Determine the [x, y] coordinate at the center of the cell enclosing the given text.  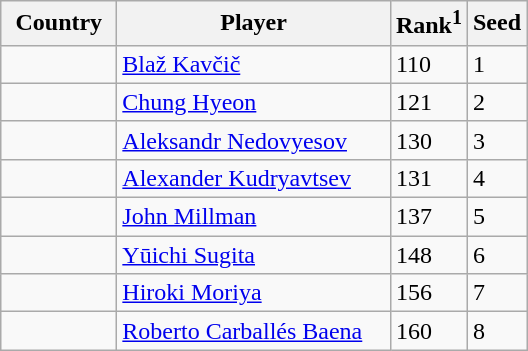
Alexander Kudryavtsev [254, 178]
Seed [496, 24]
8 [496, 331]
160 [428, 331]
137 [428, 217]
130 [428, 140]
156 [428, 293]
1 [496, 64]
Aleksandr Nedovyesov [254, 140]
Blaž Kavčič [254, 64]
2 [496, 102]
131 [428, 178]
Hiroki Moriya [254, 293]
Player [254, 24]
5 [496, 217]
121 [428, 102]
4 [496, 178]
3 [496, 140]
John Millman [254, 217]
Country [59, 24]
Yūichi Sugita [254, 255]
Chung Hyeon [254, 102]
148 [428, 255]
Roberto Carballés Baena [254, 331]
110 [428, 64]
Rank1 [428, 24]
7 [496, 293]
6 [496, 255]
